Capture the cell that displays the provided text and extract its (X, Y) central coordinate. 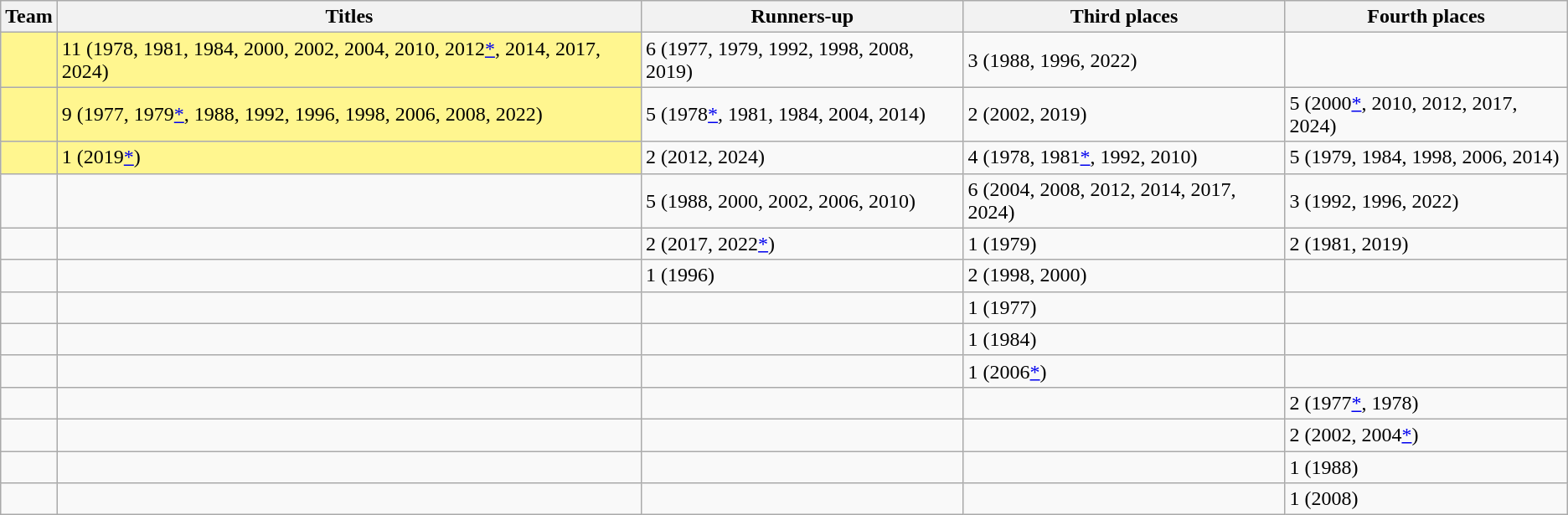
Runners-up (802, 17)
2 (2017, 2022*) (802, 244)
6 (1977, 1979, 1992, 1998, 2008, 2019) (802, 60)
Third places (1124, 17)
Team (29, 17)
2 (2012, 2024) (802, 157)
1 (1977) (1124, 307)
5 (1979, 1984, 1998, 2006, 2014) (1426, 157)
1 (1996) (802, 276)
6 (2004, 2008, 2012, 2014, 2017, 2024) (1124, 201)
5 (1978*, 1981, 1984, 2004, 2014) (802, 114)
1 (1979) (1124, 244)
Titles (348, 17)
2 (2002, 2004*) (1426, 435)
11 (1978, 1981, 1984, 2000, 2002, 2004, 2010, 2012*, 2014, 2017, 2024) (348, 60)
2 (1998, 2000) (1124, 276)
2 (1977*, 1978) (1426, 403)
1 (2008) (1426, 499)
2 (1981, 2019) (1426, 244)
9 (1977, 1979*, 1988, 1992, 1996, 1998, 2006, 2008, 2022) (348, 114)
1 (1988) (1426, 466)
5 (2000*, 2010, 2012, 2017, 2024) (1426, 114)
3 (1988, 1996, 2022) (1124, 60)
2 (2002, 2019) (1124, 114)
4 (1978, 1981*, 1992, 2010) (1124, 157)
1 (1984) (1124, 339)
Fourth places (1426, 17)
3 (1992, 1996, 2022) (1426, 201)
5 (1988, 2000, 2002, 2006, 2010) (802, 201)
1 (2019*) (348, 157)
1 (2006*) (1124, 371)
